For the text-containing cell, return its midpoint in [x, y] coordinate format. 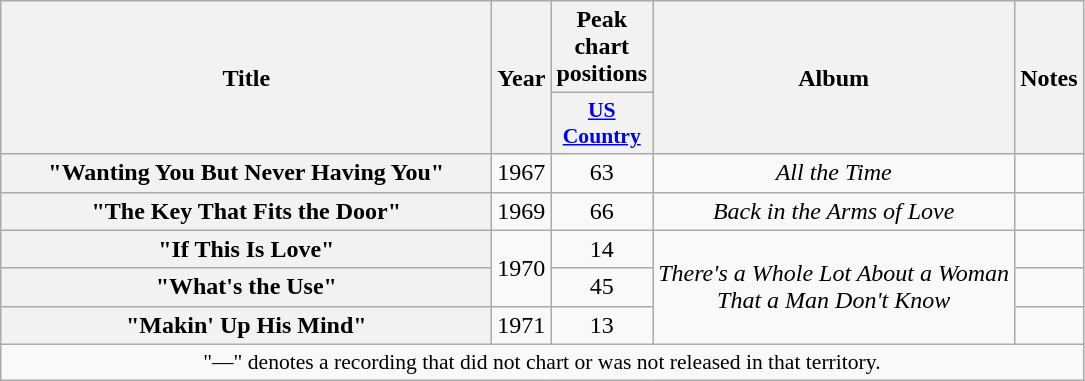
63 [602, 173]
"Wanting You But Never Having You" [246, 173]
"If This Is Love" [246, 249]
"The Key That Fits the Door" [246, 211]
13 [602, 325]
1967 [522, 173]
66 [602, 211]
Year [522, 78]
"—" denotes a recording that did not chart or was not released in that territory. [542, 362]
"What's the Use" [246, 287]
There's a Whole Lot About a WomanThat a Man Don't Know [834, 287]
Peakchartpositions [602, 47]
Title [246, 78]
USCountry [602, 124]
Back in the Arms of Love [834, 211]
All the Time [834, 173]
"Makin' Up His Mind" [246, 325]
1969 [522, 211]
1971 [522, 325]
Album [834, 78]
14 [602, 249]
45 [602, 287]
Notes [1049, 78]
1970 [522, 268]
